Locate the cell with the specified text and output its [X, Y] center coordinate. 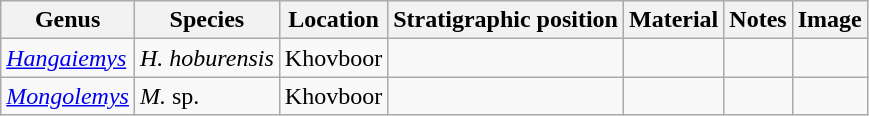
Mongolemys [68, 96]
Material [673, 20]
Species [206, 20]
Stratigraphic position [506, 20]
Genus [68, 20]
Image [830, 20]
H. hoburensis [206, 58]
M. sp. [206, 96]
Location [333, 20]
Notes [758, 20]
Hangaiemys [68, 58]
